For the text-containing cell, return its midpoint in (x, y) coordinate format. 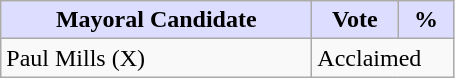
Vote (355, 20)
Paul Mills (X) (156, 58)
Acclaimed (383, 58)
% (426, 20)
Mayoral Candidate (156, 20)
